Return [X, Y] of the center of cell containing provided text 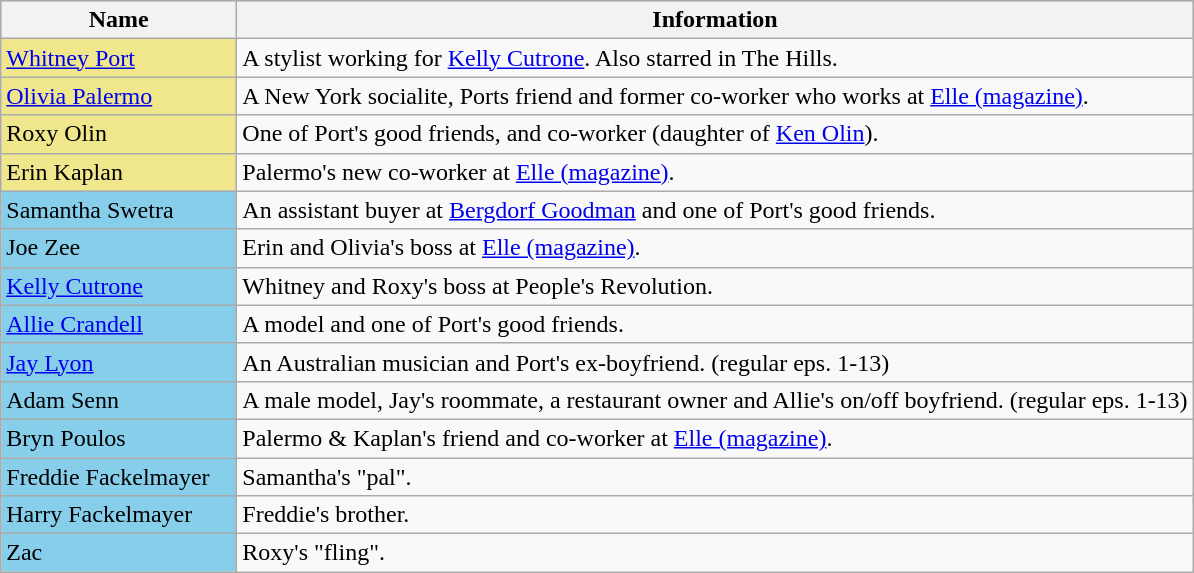
Palermo's new co-worker at Elle (magazine). [715, 172]
Freddie's brother. [715, 515]
Whitney Port [119, 58]
Samantha Swetra [119, 210]
An Australian musician and Port's ex-boyfriend. (regular eps. 1-13) [715, 362]
Roxy Olin [119, 134]
Erin Kaplan [119, 172]
Bryn Poulos [119, 438]
Information [715, 20]
Samantha's "pal". [715, 477]
Palermo & Kaplan's friend and co-worker at Elle (magazine). [715, 438]
Roxy's "fling". [715, 553]
Name [119, 20]
Erin and Olivia's boss at Elle (magazine). [715, 248]
A New York socialite, Ports friend and former co-worker who works at Elle (magazine). [715, 96]
Jay Lyon [119, 362]
A stylist working for Kelly Cutrone. Also starred in The Hills. [715, 58]
Zac [119, 553]
Harry Fackelmayer [119, 515]
One of Port's good friends, and co-worker (daughter of Ken Olin). [715, 134]
Adam Senn [119, 400]
Kelly Cutrone [119, 286]
Joe Zee [119, 248]
A male model, Jay's roommate, a restaurant owner and Allie's on/off boyfriend. (regular eps. 1-13) [715, 400]
Whitney and Roxy's boss at People's Revolution. [715, 286]
Allie Crandell [119, 324]
A model and one of Port's good friends. [715, 324]
Olivia Palermo [119, 96]
Freddie Fackelmayer [119, 477]
An assistant buyer at Bergdorf Goodman and one of Port's good friends. [715, 210]
